Determine the [x, y] coordinate at the center of the cell enclosing the given text.  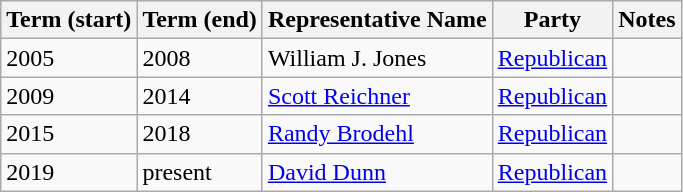
Party [552, 20]
2005 [69, 58]
William J. Jones [377, 58]
present [200, 172]
2008 [200, 58]
2009 [69, 96]
2018 [200, 134]
Notes [647, 20]
Term (end) [200, 20]
Scott Reichner [377, 96]
David Dunn [377, 172]
Representative Name [377, 20]
2014 [200, 96]
2015 [69, 134]
2019 [69, 172]
Term (start) [69, 20]
Randy Brodehl [377, 134]
